Return [X, Y] of the center of cell containing provided text 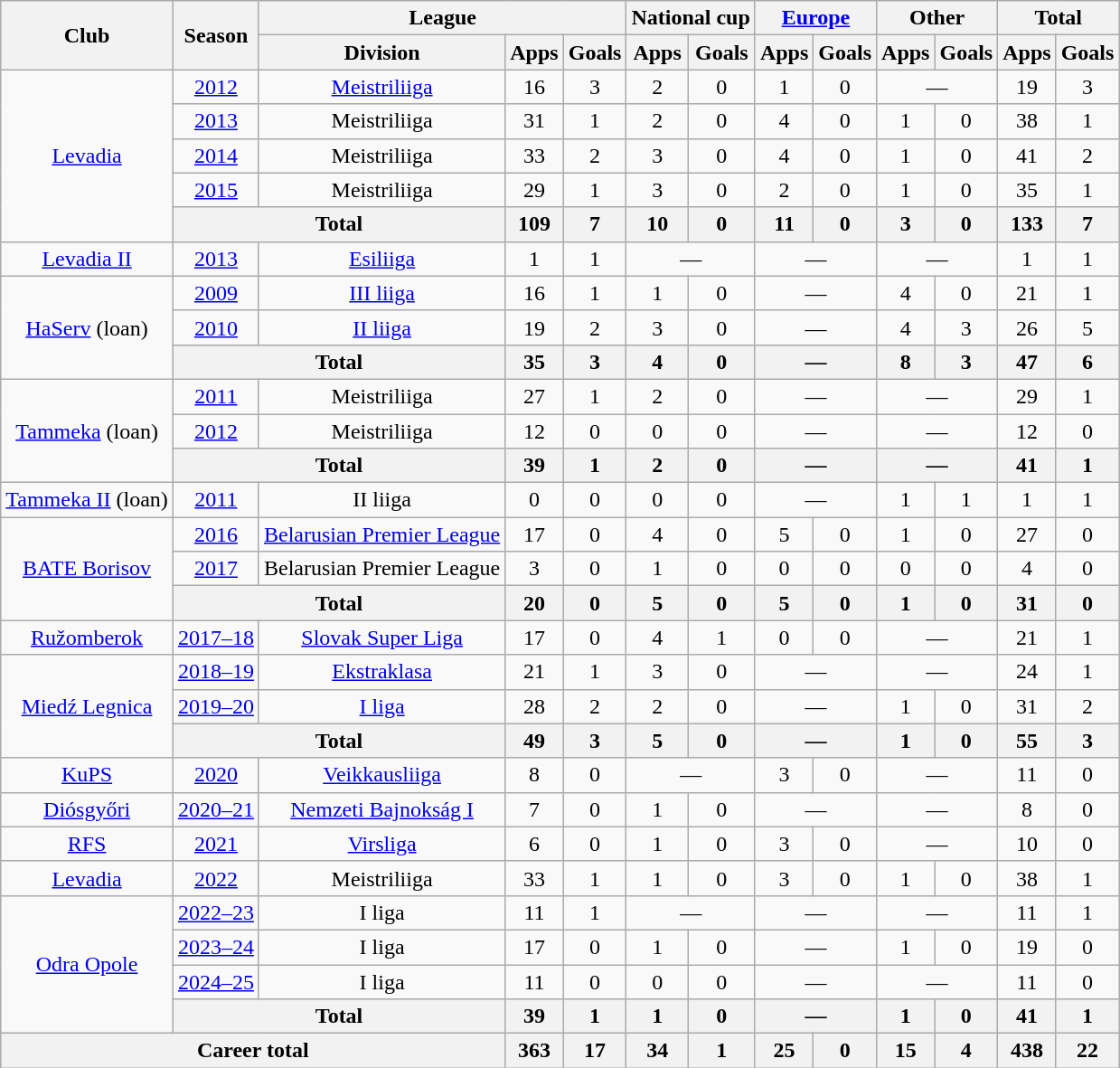
Ružomberok [87, 638]
28 [534, 706]
Esiliiga [381, 259]
24 [1027, 672]
Division [381, 52]
363 [534, 1051]
III liiga [381, 293]
2017 [215, 569]
2016 [215, 534]
Career total [253, 1051]
2009 [215, 293]
RFS [87, 844]
2020–21 [215, 809]
Diósgyőri [87, 809]
2019–20 [215, 706]
15 [906, 1051]
20 [534, 603]
Europe [815, 18]
47 [1027, 362]
2022 [215, 878]
Ekstraklasa [381, 672]
Levadia II [87, 259]
Slovak Super Liga [381, 638]
KuPS [87, 775]
HaServ (loan) [87, 327]
2023–24 [215, 947]
Season [215, 35]
2015 [215, 190]
Tammeka (loan) [87, 430]
55 [1027, 741]
133 [1027, 224]
2010 [215, 327]
Other [937, 18]
2018–19 [215, 672]
2021 [215, 844]
22 [1087, 1051]
25 [784, 1051]
2017–18 [215, 638]
Odra Opole [87, 964]
2020 [215, 775]
34 [657, 1051]
Virsliga [381, 844]
49 [534, 741]
438 [1027, 1051]
Miedź Legnica [87, 706]
BATE Borisov [87, 569]
Tammeka II (loan) [87, 500]
109 [534, 224]
2022–23 [215, 912]
Club [87, 35]
2024–25 [215, 981]
League [442, 18]
Nemzeti Bajnokság I [381, 809]
National cup [691, 18]
2014 [215, 156]
Veikkausliiga [381, 775]
26 [1027, 327]
